Search for the cell housing the specified text and yield its [X, Y] center coordinate. 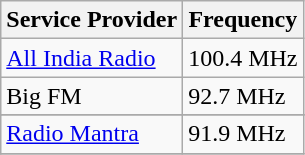
92.7 MHz [243, 96]
100.4 MHz [243, 58]
Frequency [243, 20]
Service Provider [92, 20]
All India Radio [92, 58]
Big FM [92, 96]
Radio Mantra [92, 134]
91.9 MHz [243, 134]
